Find where the given text appears and provide that cell's center as (x, y) coordinate. 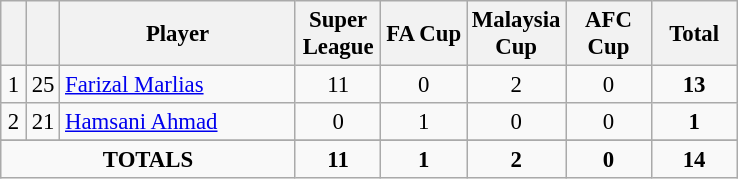
FA Cup (424, 34)
Player (178, 34)
AFC Cup (609, 34)
Total (694, 34)
TOTALS (148, 160)
Super League (338, 34)
25 (42, 85)
Farizal Marlias (178, 85)
14 (694, 160)
13 (694, 85)
Malaysia Cup (516, 34)
21 (42, 122)
Hamsani Ahmad (178, 122)
